Provide the [x, y] coordinate of the cell's center where the given text is located.  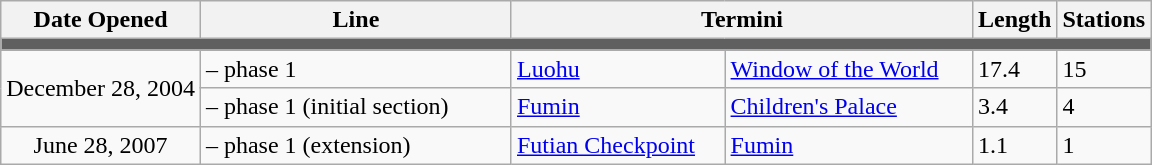
4 [1104, 107]
– phase 1 (extension) [356, 145]
Children's Palace [848, 107]
Line [356, 20]
Window of the World [848, 69]
Futian Checkpoint [618, 145]
Length [1015, 20]
17.4 [1015, 69]
Date Opened [101, 20]
June 28, 2007 [101, 145]
December 28, 2004 [101, 88]
Termini [742, 20]
15 [1104, 69]
1.1 [1015, 145]
Luohu [618, 69]
3.4 [1015, 107]
1 [1104, 145]
Stations [1104, 20]
– phase 1 [356, 69]
– phase 1 (initial section) [356, 107]
